Extract the [X, Y] coordinate from the center of the cell holding the provided text.  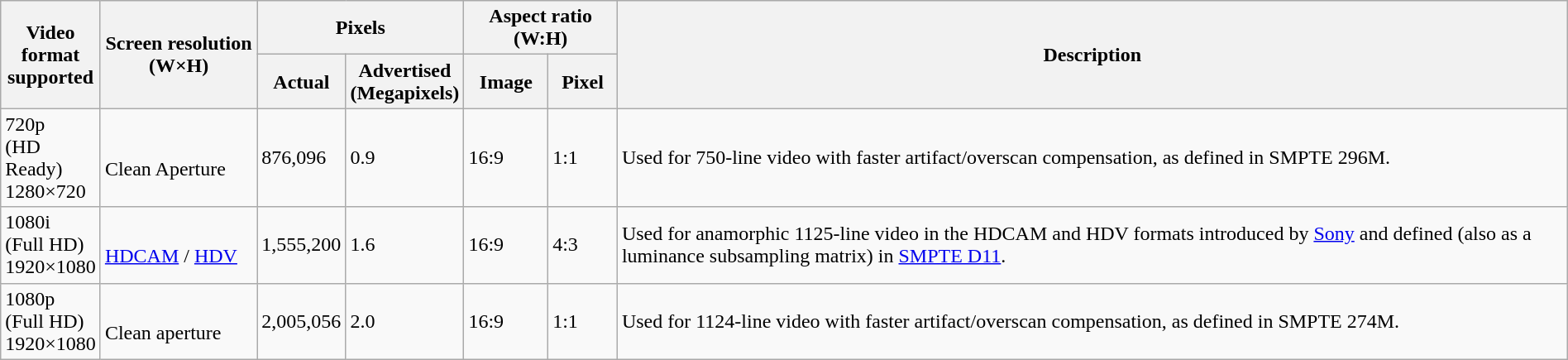
Aspect ratio (W:H) [541, 28]
1080p(Full HD)1920×1080 [51, 321]
0.9 [405, 157]
Advertised (Megapixels) [405, 81]
Actual [301, 81]
Used for 750-line video with faster artifact/overscan compensation, as defined in SMPTE 296M. [1092, 157]
HDCAM / HDV [179, 245]
Clean aperture [179, 321]
720p(HD Ready)1280×720 [51, 157]
Video format supported [51, 55]
Screen resolution (W×H) [179, 55]
Used for 1124-line video with faster artifact/overscan compensation, as defined in SMPTE 274M. [1092, 321]
2,005,056 [301, 321]
Pixels [361, 28]
876,096 [301, 157]
2.0 [405, 321]
4:3 [583, 245]
Pixel [583, 81]
1,555,200 [301, 245]
Description [1092, 55]
Image [506, 81]
Clean Aperture [179, 157]
1.6 [405, 245]
1080i(Full HD)1920×1080 [51, 245]
